Provide the (x, y) coordinate of the cell's center where the given text is located.  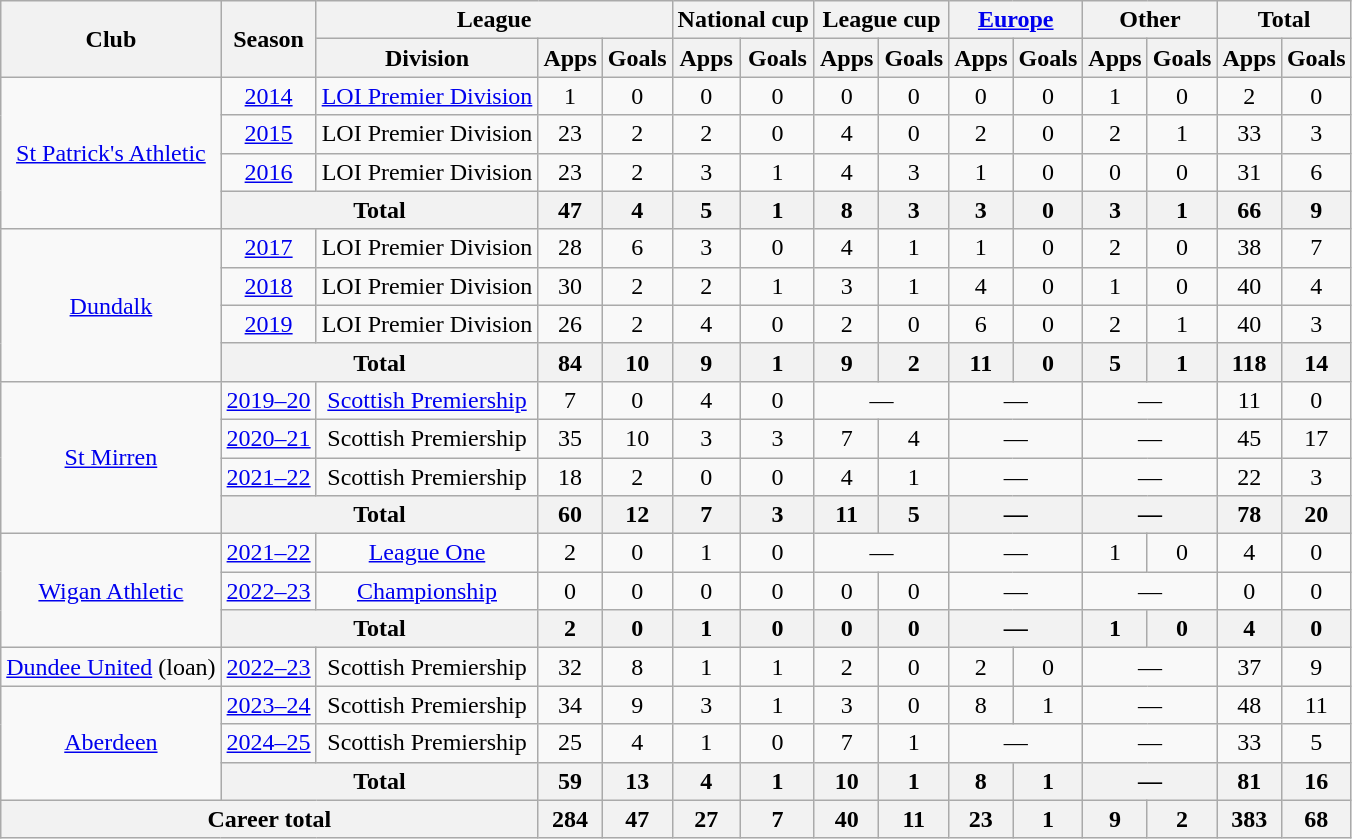
2014 (268, 96)
32 (570, 667)
45 (1249, 438)
Championship (427, 591)
Club (111, 39)
14 (1316, 362)
34 (570, 705)
Other (1150, 20)
60 (570, 515)
Dundee United (loan) (111, 667)
30 (570, 286)
Wigan Athletic (111, 591)
31 (1249, 172)
38 (1249, 248)
2015 (268, 134)
68 (1316, 819)
59 (570, 781)
25 (570, 743)
2024–25 (268, 743)
Career total (270, 819)
Dundalk (111, 305)
78 (1249, 515)
Season (268, 39)
66 (1249, 210)
2016 (268, 172)
27 (706, 819)
383 (1249, 819)
81 (1249, 781)
37 (1249, 667)
26 (570, 324)
2019 (268, 324)
17 (1316, 438)
12 (637, 515)
League One (427, 553)
Division (427, 58)
16 (1316, 781)
20 (1316, 515)
2023–24 (268, 705)
Aberdeen (111, 743)
St Mirren (111, 457)
2017 (268, 248)
2018 (268, 286)
Europe (1016, 20)
284 (570, 819)
2019–20 (268, 400)
13 (637, 781)
118 (1249, 362)
35 (570, 438)
84 (570, 362)
National cup (743, 20)
2020–21 (268, 438)
League (494, 20)
28 (570, 248)
48 (1249, 705)
18 (570, 477)
22 (1249, 477)
St Patrick's Athletic (111, 153)
League cup (881, 20)
